For the text-containing cell, return its midpoint in [X, Y] coordinate format. 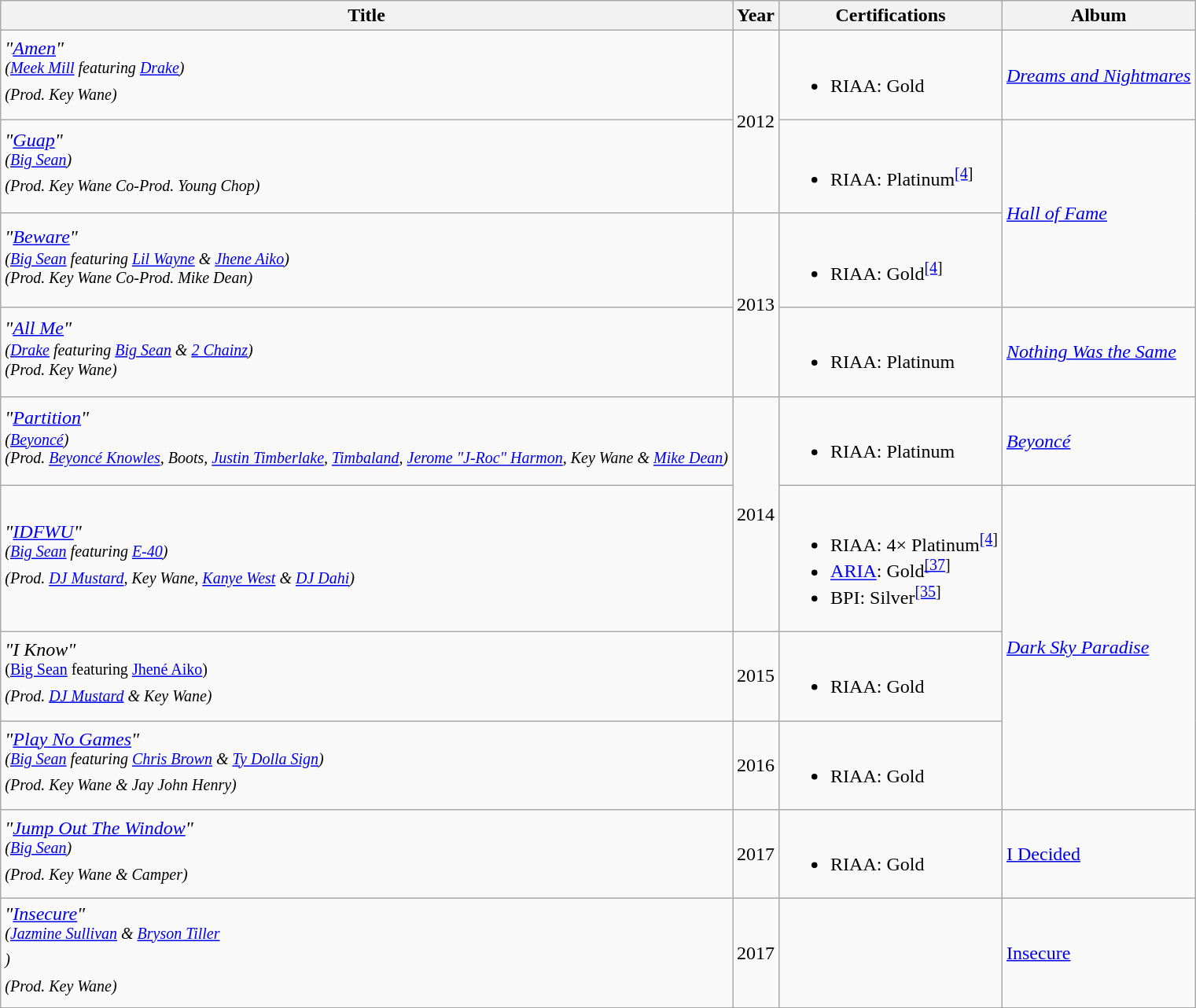
Certifications [891, 16]
"All Me"(Drake featuring Big Sean & 2 Chainz)(Prod. Key Wane) [366, 352]
Album [1099, 16]
2014 [756, 514]
RIAA: Gold[4] [891, 260]
Insecure [1099, 953]
"Partition" (Beyoncé)(Prod. Beyoncé Knowles, Boots, Justin Timberlake, Timbaland, Jerome "J-Roc" Harmon, Key Wane & Mike Dean) [366, 440]
Year [756, 16]
2012 [756, 123]
"Guap"(Big Sean)(Prod. Key Wane Co-Prod. Young Chop) [366, 167]
RIAA: 4× Platinum[4]ARIA: Gold[37]BPI: Silver[35] [891, 558]
"Amen"(Meek Mill featuring Drake)(Prod. Key Wane) [366, 75]
Hall of Fame [1099, 214]
2016 [756, 766]
"Jump Out The Window"(Big Sean)(Prod. Key Wane & Camper) [366, 854]
2015 [756, 676]
"I Know"(Big Sean featuring Jhené Aiko)(Prod. DJ Mustard & Key Wane) [366, 676]
"Insecure"(Jazmine Sullivan & Bryson Tiller)(Prod. Key Wane) [366, 953]
Nothing Was the Same [1099, 352]
Beyoncé [1099, 440]
"Beware"(Big Sean featuring Lil Wayne & Jhene Aiko)(Prod. Key Wane Co-Prod. Mike Dean) [366, 260]
"Play No Games"(Big Sean featuring Chris Brown & Ty Dolla Sign)(Prod. Key Wane & Jay John Henry) [366, 766]
I Decided [1099, 854]
RIAA: Platinum[4] [891, 167]
Title [366, 16]
2013 [756, 305]
"IDFWU"(Big Sean featuring E-40)(Prod. DJ Mustard, Key Wane, Kanye West & DJ Dahi) [366, 558]
Dreams and Nightmares [1099, 75]
Dark Sky Paradise [1099, 648]
